Pinpoint the cell where the given text exists, returning its [x, y] midpoint coordinate. 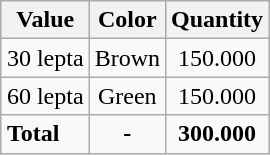
Color [127, 20]
Quantity [218, 20]
- [127, 134]
Brown [127, 58]
Total [45, 134]
300.000 [218, 134]
Green [127, 96]
60 lepta [45, 96]
Value [45, 20]
30 lepta [45, 58]
